Return [X, Y] of the center of cell containing provided text 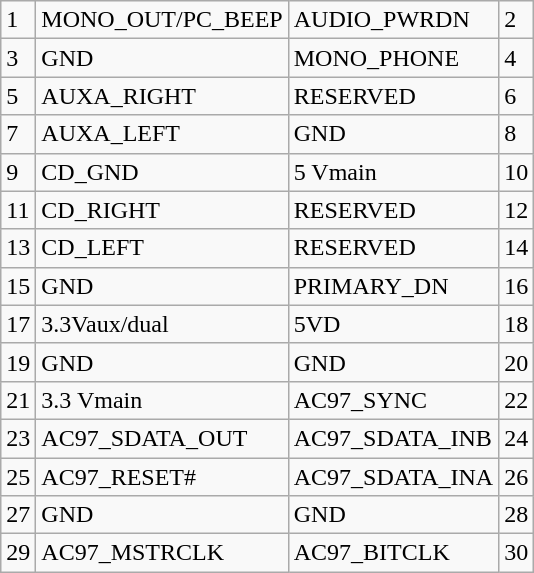
5 Vmain [393, 172]
1 [18, 20]
6 [516, 96]
8 [516, 134]
21 [18, 400]
18 [516, 324]
3.3Vaux/dual [162, 324]
29 [18, 553]
AC97_SDATA_INA [393, 477]
24 [516, 438]
12 [516, 210]
AUXA_LEFT [162, 134]
22 [516, 400]
15 [18, 286]
MONO_OUT/PC_BEEP [162, 20]
10 [516, 172]
16 [516, 286]
7 [18, 134]
23 [18, 438]
30 [516, 553]
3 [18, 58]
MONO_PHONE [393, 58]
AC97_SDATA_INB [393, 438]
5 [18, 96]
CD_GND [162, 172]
4 [516, 58]
14 [516, 248]
CD_RIGHT [162, 210]
26 [516, 477]
17 [18, 324]
AUXA_RIGHT [162, 96]
AC97_SYNC [393, 400]
13 [18, 248]
9 [18, 172]
AC97_MSTRCLK [162, 553]
28 [516, 515]
11 [18, 210]
19 [18, 362]
PRIMARY_DN [393, 286]
AUDIO_PWRDN [393, 20]
CD_LEFT [162, 248]
27 [18, 515]
AC97_SDATA_OUT [162, 438]
2 [516, 20]
AC97_BITCLK [393, 553]
25 [18, 477]
AC97_RESET# [162, 477]
20 [516, 362]
5VD [393, 324]
3.3 Vmain [162, 400]
